Search for the cell housing the specified text and yield its (X, Y) center coordinate. 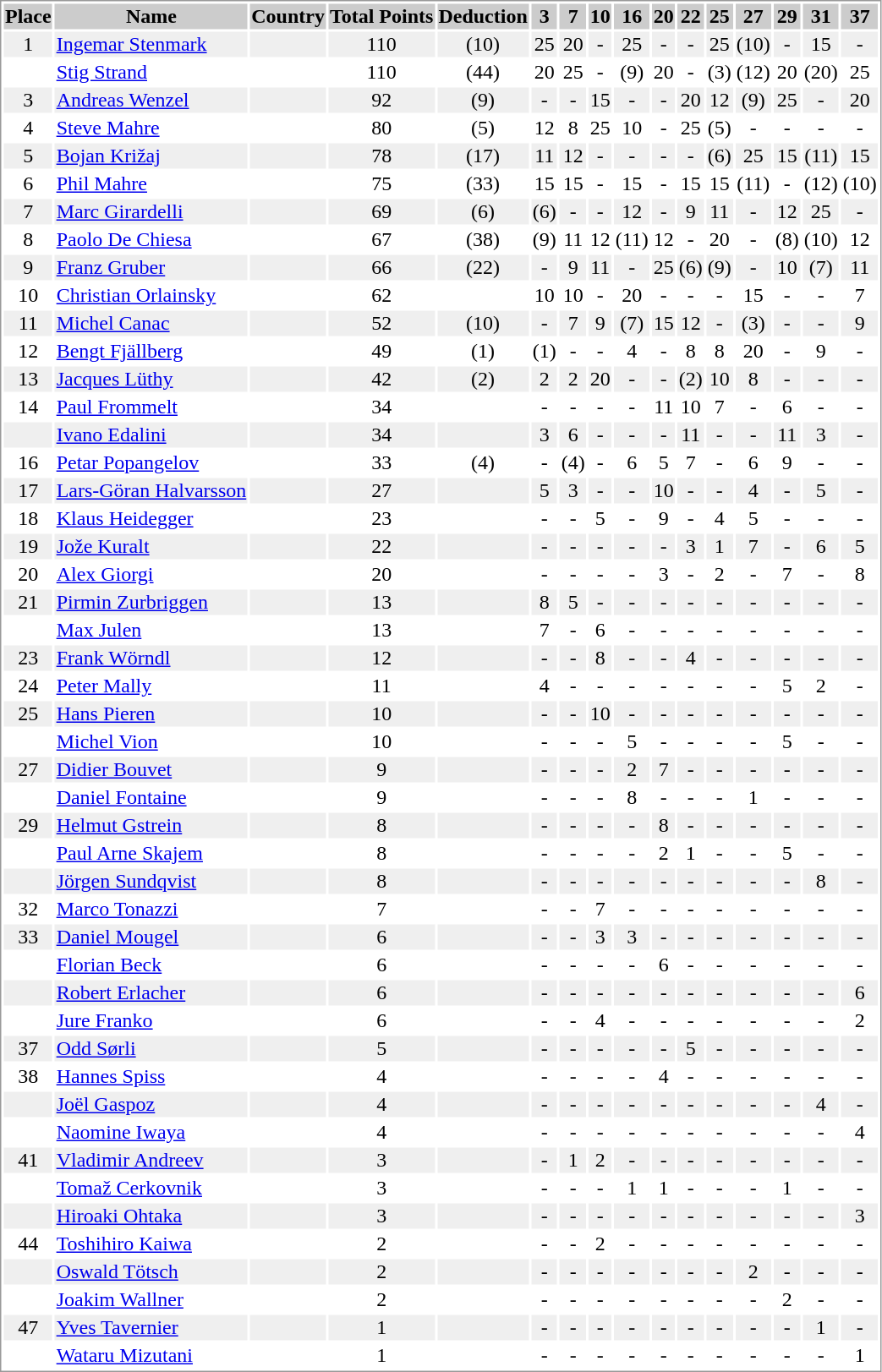
(44) (483, 72)
Alex Giorgi (151, 574)
19 (28, 547)
Marc Girardelli (151, 212)
62 (381, 295)
Franz Gruber (151, 268)
Christian Orlainsky (151, 295)
Pirmin Zurbriggen (151, 603)
Daniel Fontaine (151, 797)
Helmut Gstrein (151, 826)
Daniel Mougel (151, 937)
Yves Tavernier (151, 1328)
Naomine Iwaya (151, 1132)
67 (381, 239)
75 (381, 183)
Lars-Göran Halvarsson (151, 491)
Toshihiro Kaiwa (151, 1244)
69 (381, 212)
Peter Mally (151, 686)
Steve Mahre (151, 128)
14 (28, 407)
Max Julen (151, 630)
Michel Canac (151, 324)
Tomaž Cerkovnik (151, 1188)
24 (28, 686)
Vladimir Andreev (151, 1161)
49 (381, 351)
Michel Vion (151, 741)
Jože Kuralt (151, 547)
18 (28, 518)
Hannes Spiss (151, 1076)
Bengt Fjällberg (151, 351)
Oswald Tötsch (151, 1272)
42 (381, 380)
38 (28, 1076)
Frank Wörndl (151, 659)
Total Points (381, 16)
Phil Mahre (151, 183)
66 (381, 268)
Ivano Edalini (151, 435)
Stig Strand (151, 72)
Andreas Wenzel (151, 101)
Hans Pieren (151, 714)
Florian Beck (151, 965)
Place (28, 16)
32 (28, 909)
Joakim Wallner (151, 1299)
Jacques Lüthy (151, 380)
Joël Gaspoz (151, 1105)
Jörgen Sundqvist (151, 882)
Didier Bouvet (151, 770)
31 (820, 16)
Paul Arne Skajem (151, 853)
(8) (786, 239)
Hiroaki Ohtaka (151, 1216)
Wataru Mizutani (151, 1355)
Marco Tonazzi (151, 909)
(22) (483, 268)
21 (28, 603)
Name (151, 16)
Odd Sørli (151, 1049)
Klaus Heidegger (151, 518)
41 (28, 1161)
Bojan Križaj (151, 156)
Ingemar Stenmark (151, 45)
92 (381, 101)
(17) (483, 156)
Country (288, 16)
17 (28, 491)
44 (28, 1244)
78 (381, 156)
80 (381, 128)
(20) (820, 72)
Paul Frommelt (151, 407)
Jure Franko (151, 1020)
Petar Popangelov (151, 462)
47 (28, 1328)
Paolo De Chiesa (151, 239)
Deduction (483, 16)
52 (381, 324)
(33) (483, 183)
(38) (483, 239)
Robert Erlacher (151, 993)
